For the text-containing cell, return its midpoint in [x, y] coordinate format. 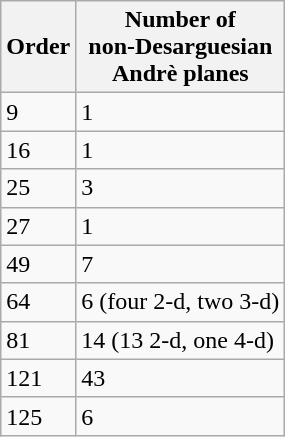
49 [38, 264]
121 [38, 378]
Number ofnon-DesarguesianAndrè planes [180, 47]
6 (four 2-d, two 3-d) [180, 302]
27 [38, 226]
125 [38, 416]
6 [180, 416]
3 [180, 188]
81 [38, 340]
43 [180, 378]
9 [38, 112]
7 [180, 264]
64 [38, 302]
14 (13 2-d, one 4-d) [180, 340]
25 [38, 188]
Order [38, 47]
16 [38, 150]
